Determine the [x, y] coordinate at the center of the cell enclosing the given text.  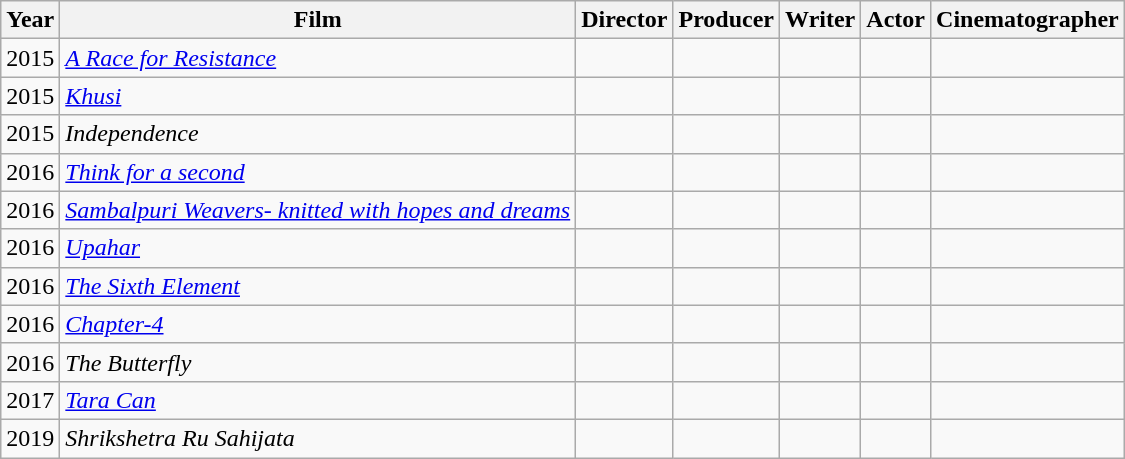
2019 [30, 438]
The Butterfly [318, 362]
A Race for Resistance [318, 58]
Shrikshetra Ru Sahijata [318, 438]
Year [30, 20]
Cinematographer [1028, 20]
Tara Can [318, 400]
Actor [896, 20]
Writer [820, 20]
Think for a second [318, 172]
2017 [30, 400]
Producer [726, 20]
Director [624, 20]
Upahar [318, 248]
Film [318, 20]
Khusi [318, 96]
Independence [318, 134]
Sambalpuri Weavers- knitted with hopes and dreams [318, 210]
The Sixth Element [318, 286]
Chapter-4 [318, 324]
